Scan for the cell matching the given text and deliver its [x, y] coordinate at center. 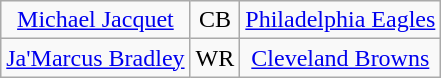
CB [215, 20]
Michael Jacquet [96, 20]
Philadelphia Eagles [340, 20]
Ja'Marcus Bradley [96, 58]
WR [215, 58]
Cleveland Browns [340, 58]
